Find where the given text appears and provide that cell's center as [x, y] coordinate. 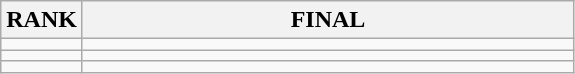
RANK [42, 20]
FINAL [328, 20]
